Determine the [X, Y] coordinate at the center of the cell enclosing the given text.  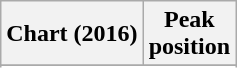
Peakposition [189, 34]
Chart (2016) [72, 34]
